Find where the given text appears and provide that cell's center as (X, Y) coordinate. 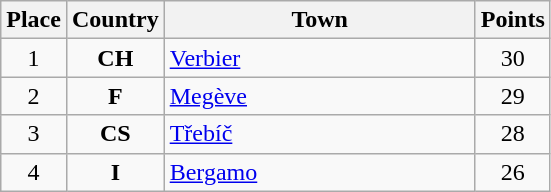
CS (115, 134)
Country (115, 20)
3 (34, 134)
2 (34, 96)
29 (512, 96)
Bergamo (320, 172)
28 (512, 134)
Town (320, 20)
Place (34, 20)
CH (115, 58)
Verbier (320, 58)
30 (512, 58)
26 (512, 172)
1 (34, 58)
Třebíč (320, 134)
I (115, 172)
F (115, 96)
Megève (320, 96)
Points (512, 20)
4 (34, 172)
